Capture the cell that displays the provided text and extract its (X, Y) central coordinate. 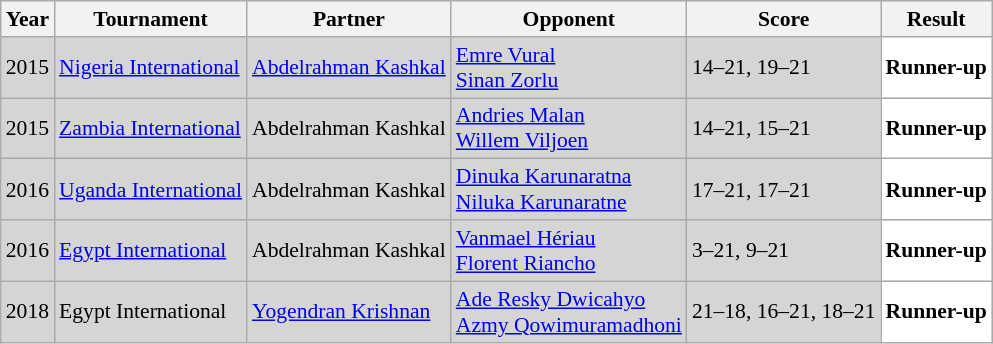
2018 (28, 312)
Score (784, 19)
Ade Resky Dwicahyo Azmy Qowimuramadhoni (569, 312)
Yogendran Krishnan (349, 312)
14–21, 15–21 (784, 128)
3–21, 9–21 (784, 250)
Zambia International (150, 128)
Andries Malan Willem Viljoen (569, 128)
21–18, 16–21, 18–21 (784, 312)
Year (28, 19)
17–21, 17–21 (784, 190)
Partner (349, 19)
Emre Vural Sinan Zorlu (569, 68)
14–21, 19–21 (784, 68)
Result (936, 19)
Dinuka Karunaratna Niluka Karunaratne (569, 190)
Opponent (569, 19)
Tournament (150, 19)
Vanmael Hériau Florent Riancho (569, 250)
Nigeria International (150, 68)
Uganda International (150, 190)
